Find where the given text appears and provide that cell's center as [X, Y] coordinate. 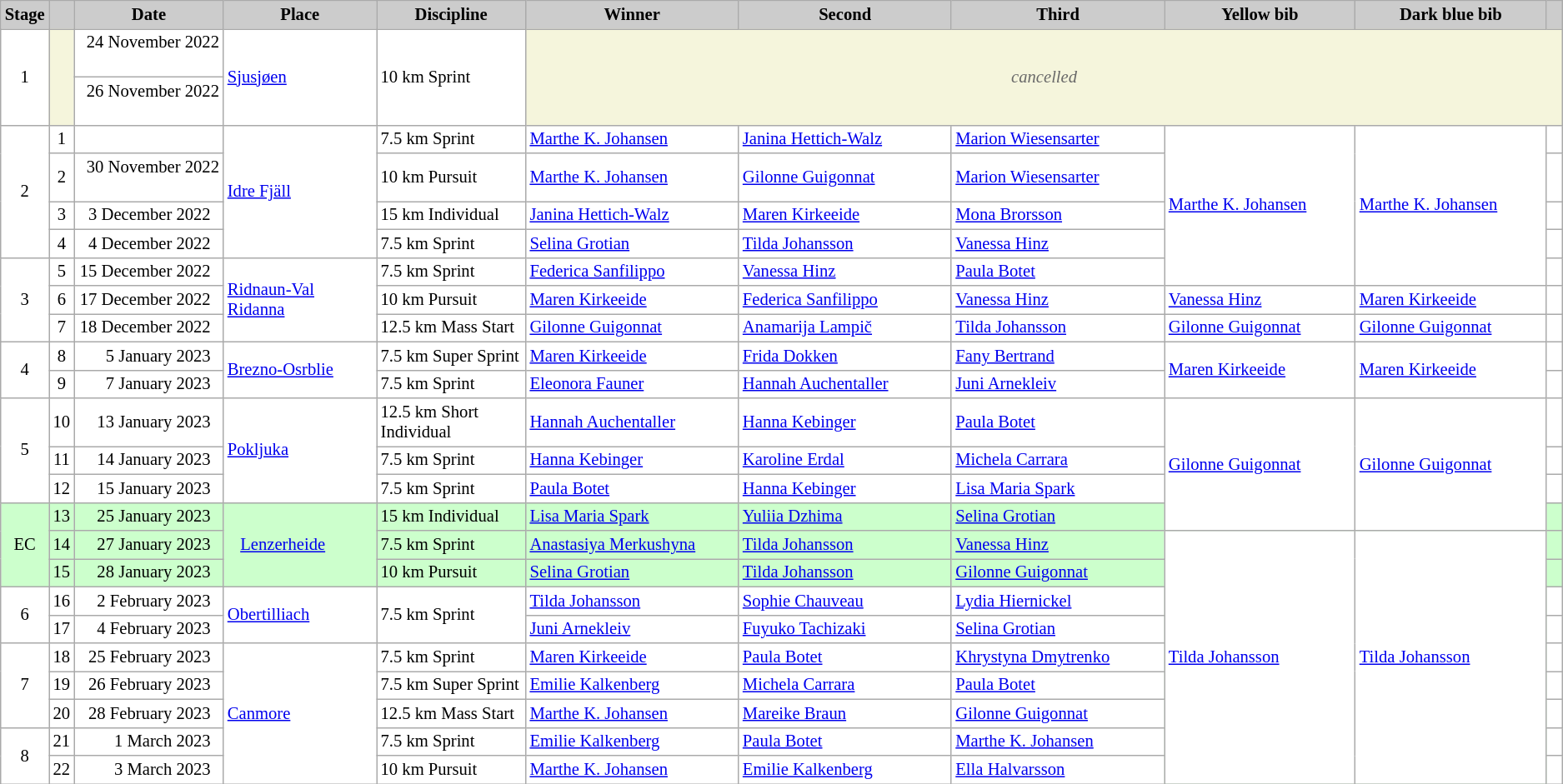
Stage [25, 14]
15 December 2022 [148, 272]
Obertilliach [300, 615]
26 November 2022 [148, 101]
Third [1058, 14]
3 March 2023 [148, 769]
Yellow bib [1260, 14]
22 [62, 769]
EC [25, 545]
Pokljuka [300, 450]
Frida Dokken [845, 356]
24 November 2022 [148, 52]
Ella Halvarsson [1058, 769]
Anastasiya Merkushyna [632, 544]
1 March 2023 [148, 742]
10 [62, 422]
2 February 2023 [148, 601]
4 February 2023 [148, 629]
28 February 2023 [148, 713]
Dark blue bib [1450, 14]
Discipline [452, 14]
Mona Brorsson [1058, 215]
14 January 2023 [148, 460]
13 January 2023 [148, 422]
Karoline Erdal [845, 460]
Khrystyna Dmytrenko [1058, 657]
Fuyuko Tachizaki [845, 629]
17 [62, 629]
9 [62, 384]
15 January 2023 [148, 488]
Second [845, 14]
4 December 2022 [148, 243]
17 December 2022 [148, 299]
25 February 2023 [148, 657]
Mareike Braun [845, 713]
15 [62, 572]
7 January 2023 [148, 384]
Sophie Chauveau [845, 601]
Anamarija Lampič [845, 327]
21 [62, 742]
18 December 2022 [148, 327]
28 January 2023 [148, 572]
14 [62, 544]
30 November 2022 [148, 177]
cancelled [1045, 77]
Winner [632, 14]
Canmore [300, 713]
Lenzerheide [300, 545]
20 [62, 713]
26 February 2023 [148, 685]
12.5 km Short Individual [452, 422]
Sjusjøen [300, 77]
Date [148, 14]
Lydia Hiernickel [1058, 601]
Eleonora Fauner [632, 384]
Idre Fjäll [300, 192]
16 [62, 601]
Brezno-Osrblie [300, 370]
27 January 2023 [148, 544]
10 km Sprint [452, 77]
12 [62, 488]
13 [62, 517]
Ridnaun-Val Ridanna [300, 300]
Place [300, 14]
Yuliia Dzhima [845, 517]
25 January 2023 [148, 517]
18 [62, 657]
19 [62, 685]
11 [62, 460]
5 January 2023 [148, 356]
Fany Bertrand [1058, 356]
3 December 2022 [148, 215]
